Detect which cell encompasses the target text, then output its [X, Y] center coordinate. 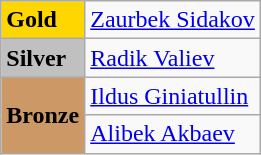
Radik Valiev [173, 58]
Gold [43, 20]
Alibek Akbaev [173, 134]
Silver [43, 58]
Zaurbek Sidakov [173, 20]
Bronze [43, 115]
Ildus Giniatullin [173, 96]
